Extract the (x, y) coordinate from the center of the cell holding the provided text.  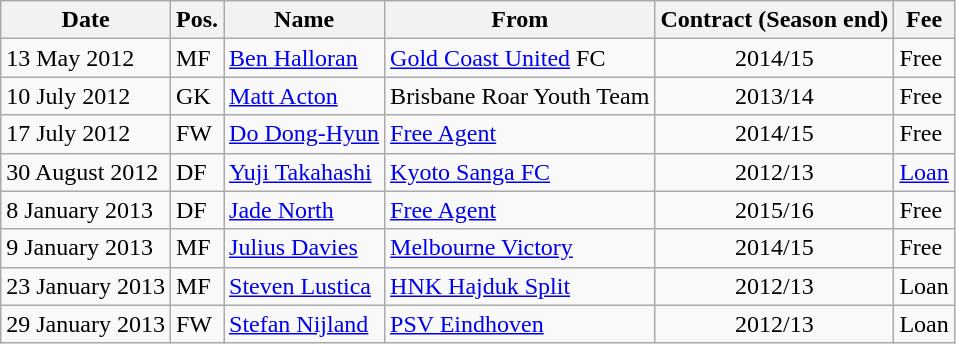
Fee (924, 20)
17 July 2012 (86, 134)
Stefan Nijland (304, 324)
Steven Lustica (304, 286)
8 January 2013 (86, 210)
10 July 2012 (86, 96)
2013/14 (774, 96)
Pos. (196, 20)
23 January 2013 (86, 286)
Jade North (304, 210)
30 August 2012 (86, 172)
29 January 2013 (86, 324)
9 January 2013 (86, 248)
Kyoto Sanga FC (520, 172)
Contract (Season end) (774, 20)
GK (196, 96)
Do Dong-Hyun (304, 134)
Julius Davies (304, 248)
Date (86, 20)
Brisbane Roar Youth Team (520, 96)
Name (304, 20)
HNK Hajduk Split (520, 286)
Melbourne Victory (520, 248)
13 May 2012 (86, 58)
PSV Eindhoven (520, 324)
Gold Coast United FC (520, 58)
Yuji Takahashi (304, 172)
Ben Halloran (304, 58)
From (520, 20)
2015/16 (774, 210)
Matt Acton (304, 96)
